Capture the cell that displays the provided text and extract its [x, y] central coordinate. 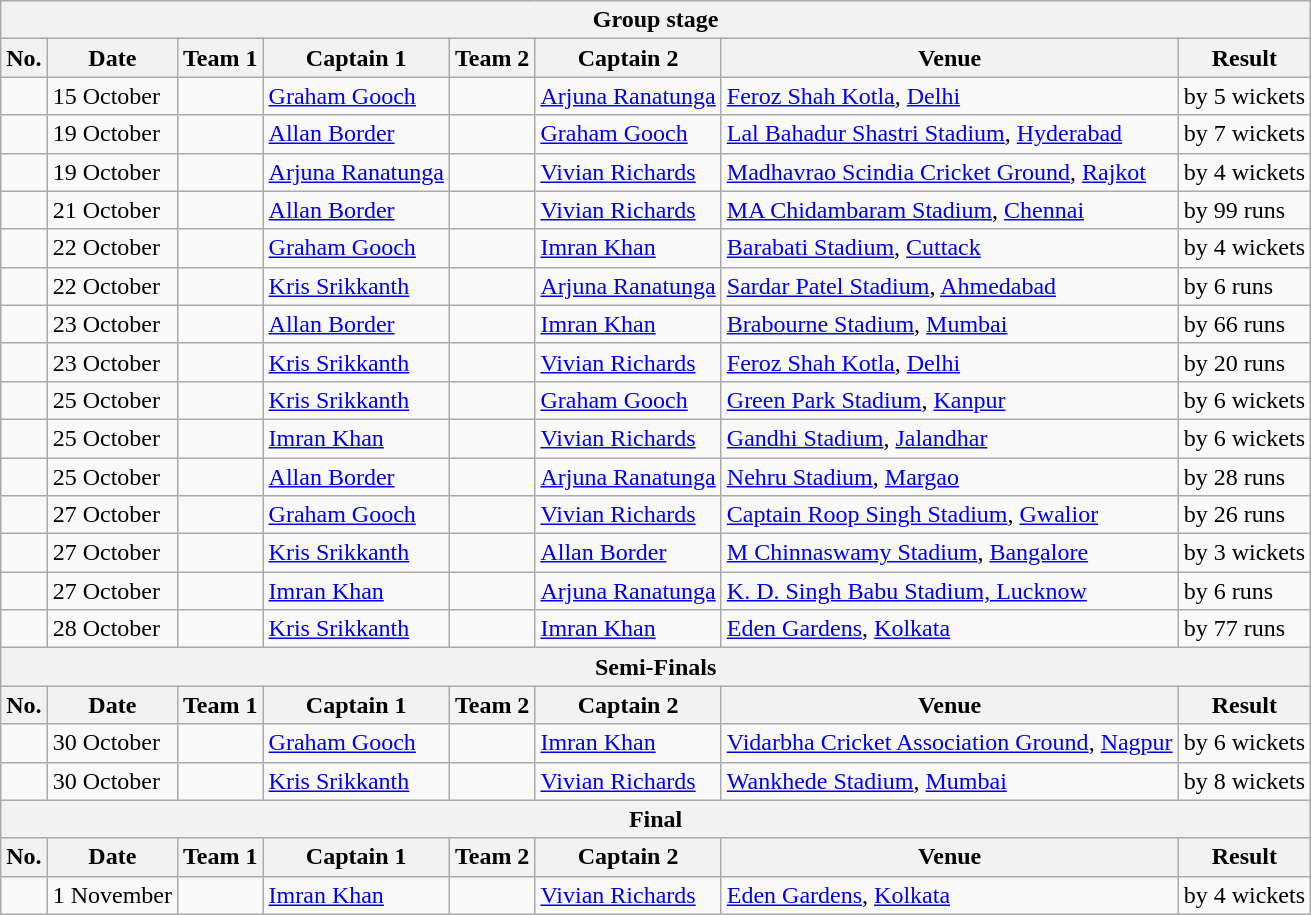
Semi-Finals [656, 667]
Green Park Stadium, Kanpur [950, 400]
21 October [112, 210]
by 20 runs [1244, 362]
Barabati Stadium, Cuttack [950, 248]
by 99 runs [1244, 210]
Nehru Stadium, Margao [950, 477]
Madhavrao Scindia Cricket Ground, Rajkot [950, 172]
MA Chidambaram Stadium, Chennai [950, 210]
28 October [112, 629]
Captain Roop Singh Stadium, Gwalior [950, 515]
by 3 wickets [1244, 553]
Gandhi Stadium, Jalandhar [950, 438]
Lal Bahadur Shastri Stadium, Hyderabad [950, 134]
Final [656, 819]
by 8 wickets [1244, 781]
1 November [112, 895]
by 7 wickets [1244, 134]
by 66 runs [1244, 324]
Vidarbha Cricket Association Ground, Nagpur [950, 743]
Brabourne Stadium, Mumbai [950, 324]
K. D. Singh Babu Stadium, Lucknow [950, 591]
by 28 runs [1244, 477]
Group stage [656, 20]
by 5 wickets [1244, 96]
Wankhede Stadium, Mumbai [950, 781]
Sardar Patel Stadium, Ahmedabad [950, 286]
15 October [112, 96]
by 77 runs [1244, 629]
by 26 runs [1244, 515]
M Chinnaswamy Stadium, Bangalore [950, 553]
